Find where the given text appears and provide that cell's center as (X, Y) coordinate. 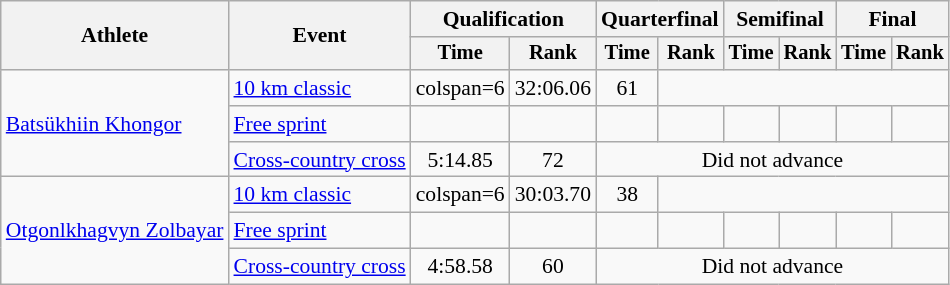
61 (627, 88)
32:06.06 (553, 88)
30:03.70 (553, 195)
5:14.85 (460, 160)
Batsükhiin Khongor (115, 124)
Athlete (115, 36)
Otgonlkhagvyn Zolbayar (115, 230)
Quarterfinal (660, 19)
60 (553, 267)
Semifinal (780, 19)
Event (319, 36)
Qualification (504, 19)
38 (627, 195)
Final (892, 19)
4:58.58 (460, 267)
72 (553, 160)
